Search for the cell housing the specified text and yield its (x, y) center coordinate. 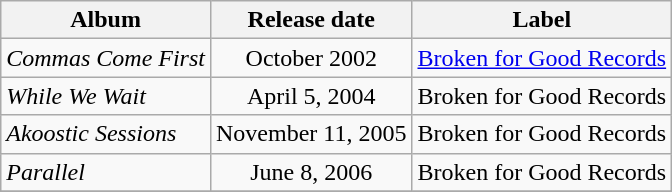
April 5, 2004 (310, 96)
November 11, 2005 (310, 134)
October 2002 (310, 58)
Label (542, 20)
While We Wait (106, 96)
Release date (310, 20)
Commas Come First (106, 58)
Parallel (106, 172)
June 8, 2006 (310, 172)
Album (106, 20)
Akoostic Sessions (106, 134)
